Provide the (x, y) coordinate of the cell's center where the given text is located.  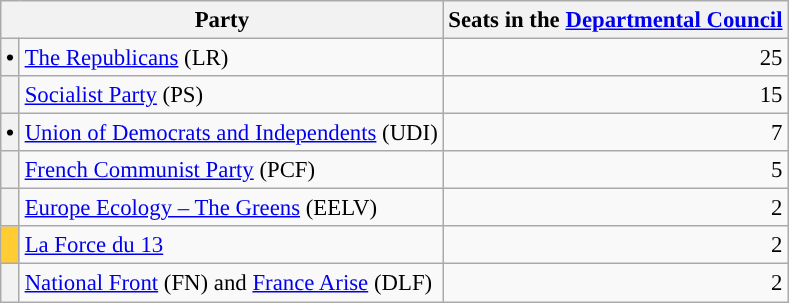
15 (616, 95)
Europe Ecology – The Greens (EELV) (231, 208)
7 (616, 133)
French Communist Party (PCF) (231, 170)
Seats in the Departmental Council (616, 20)
5 (616, 170)
Socialist Party (PS) (231, 95)
National Front (FN) and France Arise (DLF) (231, 283)
25 (616, 58)
Union of Democrats and Independents (UDI) (231, 133)
Party (222, 20)
La Force du 13 (231, 245)
The Republicans (LR) (231, 58)
